Determine the [x, y] coordinate at the center of the cell enclosing the given text.  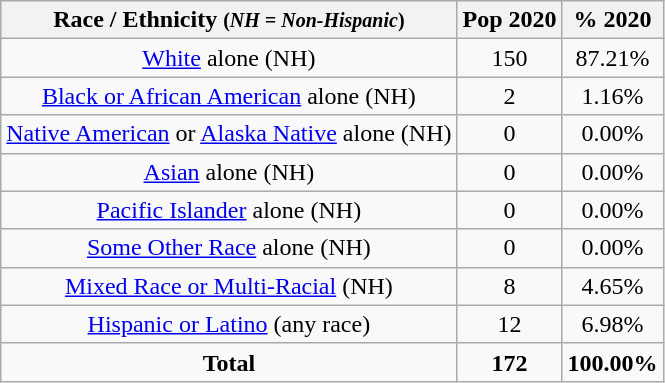
1.16% [612, 96]
2 [510, 96]
Some Other Race alone (NH) [229, 248]
Race / Ethnicity (NH = Non-Hispanic) [229, 20]
Hispanic or Latino (any race) [229, 324]
% 2020 [612, 20]
172 [510, 362]
Total [229, 362]
87.21% [612, 58]
150 [510, 58]
Pop 2020 [510, 20]
8 [510, 286]
6.98% [612, 324]
Pacific Islander alone (NH) [229, 210]
4.65% [612, 286]
Black or African American alone (NH) [229, 96]
Native American or Alaska Native alone (NH) [229, 134]
Mixed Race or Multi-Racial (NH) [229, 286]
Asian alone (NH) [229, 172]
12 [510, 324]
100.00% [612, 362]
White alone (NH) [229, 58]
